Capture the cell that displays the provided text and extract its [X, Y] central coordinate. 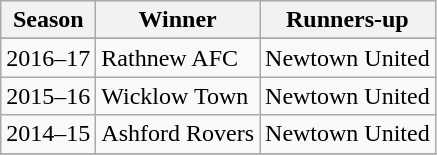
2015–16 [48, 96]
Wicklow Town [178, 96]
Runners-up [348, 20]
2016–17 [48, 58]
Season [48, 20]
2014–15 [48, 134]
Winner [178, 20]
Ashford Rovers [178, 134]
Rathnew AFC [178, 58]
